Search for the cell housing the specified text and yield its (X, Y) center coordinate. 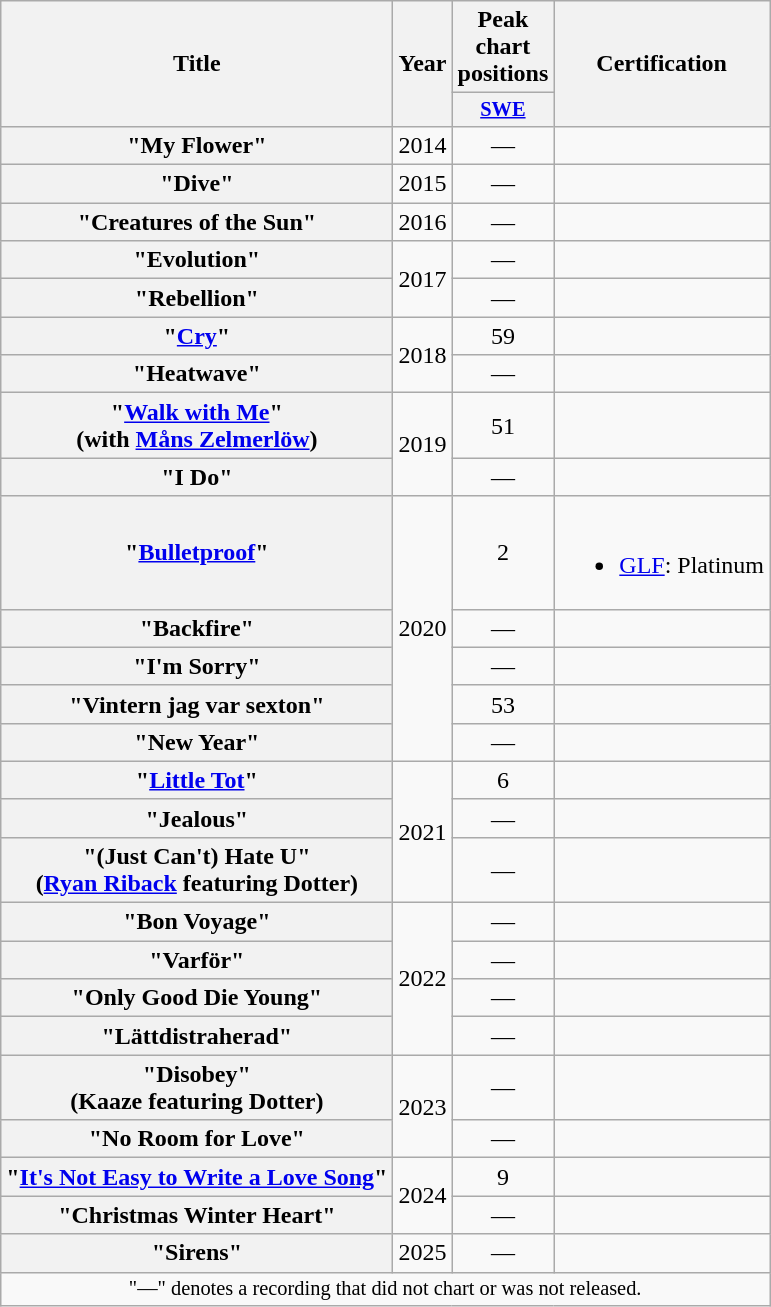
"Sirens" (197, 1253)
"No Room for Love" (197, 1139)
"Jealous" (197, 818)
"Dive" (197, 184)
"Lättdistraherad" (197, 1036)
"It's Not Easy to Write a Love Song" (197, 1177)
2024 (422, 1196)
"—" denotes a recording that did not chart or was not released. (386, 1289)
Title (197, 64)
2014 (422, 145)
Peak chart positions (503, 47)
"My Flower" (197, 145)
"Creatures of the Sun" (197, 222)
2019 (422, 444)
"Rebellion" (197, 298)
GLF: Platinum (662, 552)
"Cry" (197, 336)
9 (503, 1177)
"Bon Voyage" (197, 922)
"Little Tot" (197, 780)
"I Do" (197, 477)
"Disobey"(Kaaze featuring Dotter) (197, 1088)
59 (503, 336)
"Walk with Me"(with Måns Zelmerlöw) (197, 426)
Year (422, 64)
"Evolution" (197, 260)
"Vintern jag var sexton" (197, 704)
53 (503, 704)
Certification (662, 64)
2016 (422, 222)
2018 (422, 355)
6 (503, 780)
"(Just Can't) Hate U"(Ryan Riback featuring Dotter) (197, 870)
2015 (422, 184)
SWE (503, 110)
"Heatwave" (197, 374)
2020 (422, 628)
"Only Good Die Young" (197, 998)
2025 (422, 1253)
2022 (422, 979)
"Backfire" (197, 628)
2021 (422, 832)
"I'm Sorry" (197, 666)
2023 (422, 1106)
"Christmas Winter Heart" (197, 1215)
"Bulletproof" (197, 552)
"Varför" (197, 960)
"New Year" (197, 742)
51 (503, 426)
2017 (422, 279)
2 (503, 552)
